Pinpoint the cell where the given text exists, returning its [X, Y] midpoint coordinate. 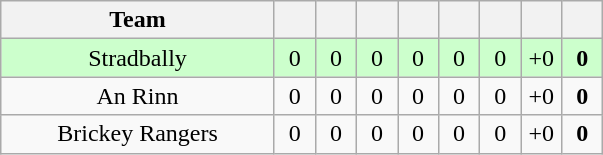
Team [138, 20]
An Rinn [138, 96]
Brickey Rangers [138, 134]
Stradbally [138, 58]
